Find where the given text appears and provide that cell's center as (x, y) coordinate. 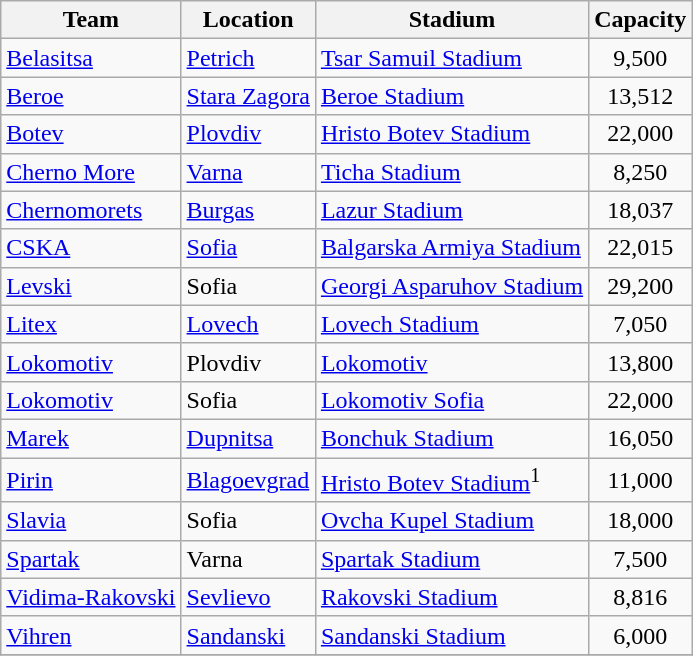
Bonchuk Stadium (452, 438)
Burgas (248, 210)
Balgarska Armiya Stadium (452, 248)
13,800 (640, 362)
Marek (91, 438)
Lovech (248, 324)
Litex (91, 324)
Vidima-Rakovski (91, 597)
Pirin (91, 480)
Botev (91, 134)
Sevlievo (248, 597)
11,000 (640, 480)
Chernomorets (91, 210)
7,050 (640, 324)
Spartak Stadium (452, 559)
Tsar Samuil Stadium (452, 58)
Lovech Stadium (452, 324)
8,250 (640, 172)
Team (91, 20)
6,000 (640, 635)
22,015 (640, 248)
Stara Zagora (248, 96)
16,050 (640, 438)
Location (248, 20)
9,500 (640, 58)
8,816 (640, 597)
Lazur Stadium (452, 210)
Dupnitsa (248, 438)
Sandanski Stadium (452, 635)
Ticha Stadium (452, 172)
29,200 (640, 286)
Blagoevgrad (248, 480)
CSKA (91, 248)
Hristo Botev Stadium (452, 134)
Beroe Stadium (452, 96)
Cherno More (91, 172)
Hristo Botev Stadium1 (452, 480)
Sandanski (248, 635)
Capacity (640, 20)
Spartak (91, 559)
13,512 (640, 96)
Georgi Asparuhov Stadium (452, 286)
Rakovski Stadium (452, 597)
Ovcha Kupel Stadium (452, 521)
18,000 (640, 521)
Belasitsa (91, 58)
Slavia (91, 521)
Beroe (91, 96)
Vihren (91, 635)
Levski (91, 286)
7,500 (640, 559)
18,037 (640, 210)
Lokomotiv Sofia (452, 400)
Petrich (248, 58)
Stadium (452, 20)
